Capture the cell that displays the provided text and extract its [X, Y] central coordinate. 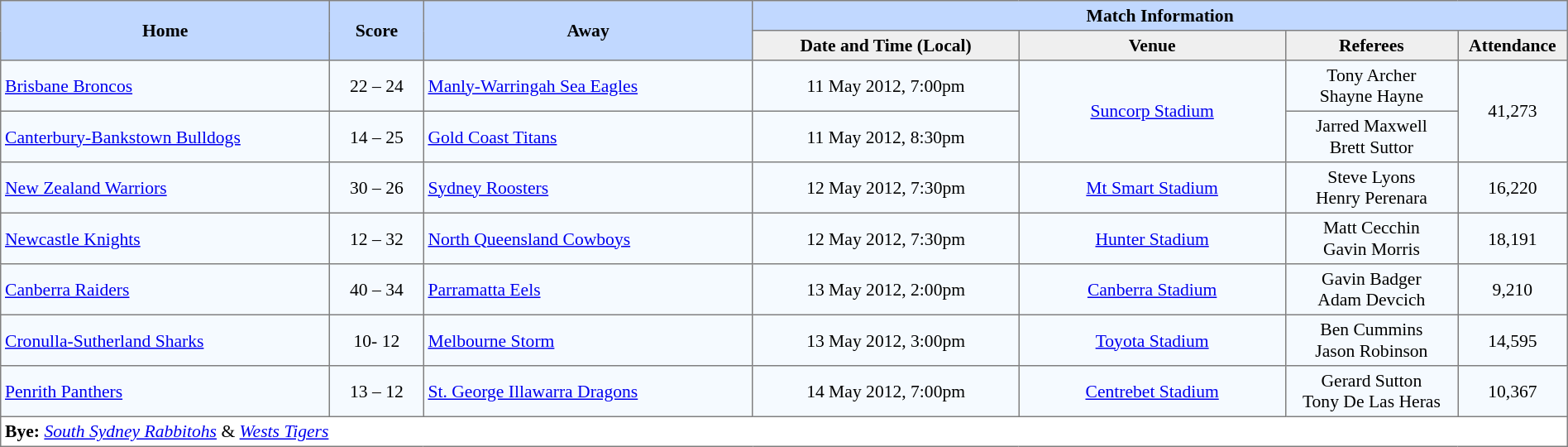
Canberra Stadium [1152, 290]
11 May 2012, 8:30pm [886, 137]
Gerard Sutton Tony De Las Heras [1371, 392]
Bye: South Sydney Rabbitohs & Wests Tigers [784, 431]
Manly-Warringah Sea Eagles [588, 86]
Suncorp Stadium [1152, 111]
13 May 2012, 3:00pm [886, 340]
14 May 2012, 7:00pm [886, 392]
Cronulla-Sutherland Sharks [165, 340]
13 – 12 [377, 392]
16,220 [1513, 188]
Canberra Raiders [165, 290]
New Zealand Warriors [165, 188]
12 – 32 [377, 238]
Hunter Stadium [1152, 238]
10,367 [1513, 392]
41,273 [1513, 111]
10- 12 [377, 340]
Parramatta Eels [588, 290]
22 – 24 [377, 86]
Centrebet Stadium [1152, 392]
Referees [1371, 46]
Tony Archer Shayne Hayne [1371, 86]
St. George Illawarra Dragons [588, 392]
11 May 2012, 7:00pm [886, 86]
Match Information [1159, 16]
Home [165, 31]
Penrith Panthers [165, 392]
Jarred Maxwell Brett Suttor [1371, 137]
Melbourne Storm [588, 340]
North Queensland Cowboys [588, 238]
30 – 26 [377, 188]
Venue [1152, 46]
40 – 34 [377, 290]
14,595 [1513, 340]
Sydney Roosters [588, 188]
9,210 [1513, 290]
Score [377, 31]
Brisbane Broncos [165, 86]
Mt Smart Stadium [1152, 188]
Matt Cecchin Gavin Morris [1371, 238]
Gold Coast Titans [588, 137]
Canterbury-Bankstown Bulldogs [165, 137]
Toyota Stadium [1152, 340]
Newcastle Knights [165, 238]
18,191 [1513, 238]
Ben Cummins Jason Robinson [1371, 340]
Steve Lyons Henry Perenara [1371, 188]
Away [588, 31]
Date and Time (Local) [886, 46]
14 – 25 [377, 137]
Attendance [1513, 46]
Gavin Badger Adam Devcich [1371, 290]
13 May 2012, 2:00pm [886, 290]
